Return the [X, Y] coordinate for the center point of the cell that contains the specified text.  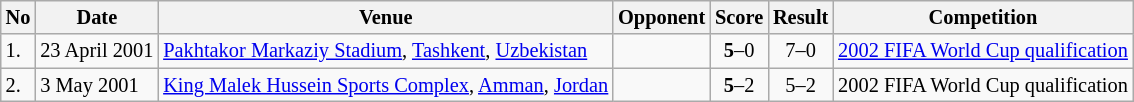
Pakhtakor Markaziy Stadium, Tashkent, Uzbekistan [386, 51]
Venue [386, 17]
Date [96, 17]
7–0 [800, 51]
King Malek Hussein Sports Complex, Amman, Jordan [386, 85]
3 May 2001 [96, 85]
Opponent [662, 17]
5–0 [739, 51]
Result [800, 17]
2. [18, 85]
No [18, 17]
Score [739, 17]
23 April 2001 [96, 51]
1. [18, 51]
Competition [983, 17]
